Find where the given text appears and provide that cell's center as [x, y] coordinate. 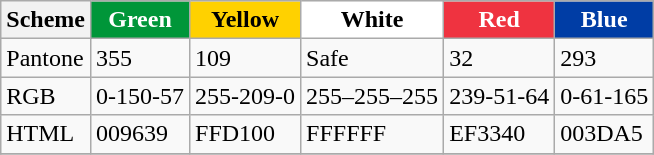
32 [500, 58]
Green [140, 20]
0-61-165 [604, 96]
009639 [140, 134]
RGB [46, 96]
293 [604, 58]
255–255–255 [372, 96]
255-209-0 [246, 96]
0-150-57 [140, 96]
EF3340 [500, 134]
Safe [372, 58]
355 [140, 58]
Scheme [46, 20]
FFD100 [246, 134]
Blue [604, 20]
FFFFFF [372, 134]
White [372, 20]
003DA5 [604, 134]
Yellow [246, 20]
109 [246, 58]
Red [500, 20]
239-51-64 [500, 96]
Pantone [46, 58]
HTML [46, 134]
